Capture the cell that displays the provided text and extract its [X, Y] central coordinate. 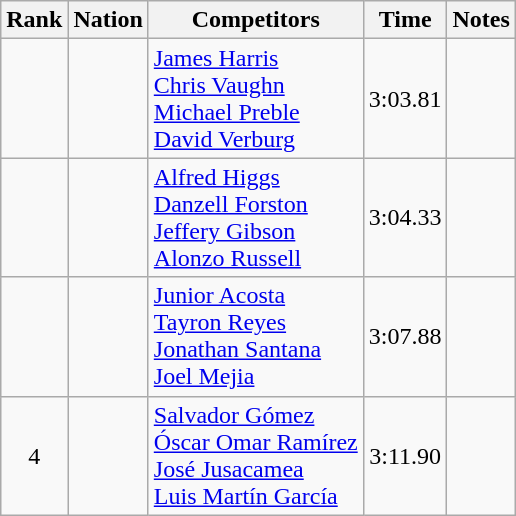
3:03.81 [405, 98]
Rank [34, 20]
Nation [108, 20]
Notes [481, 20]
3:04.33 [405, 218]
Salvador GómezÓscar Omar RamírezJosé JusacameaLuis Martín García [256, 456]
James HarrisChris VaughnMichael PrebleDavid Verburg [256, 98]
3:11.90 [405, 456]
3:07.88 [405, 336]
4 [34, 456]
Time [405, 20]
Junior AcostaTayron ReyesJonathan SantanaJoel Mejia [256, 336]
Competitors [256, 20]
Alfred HiggsDanzell ForstonJeffery GibsonAlonzo Russell [256, 218]
